Find where the given text appears and provide that cell's center as (x, y) coordinate. 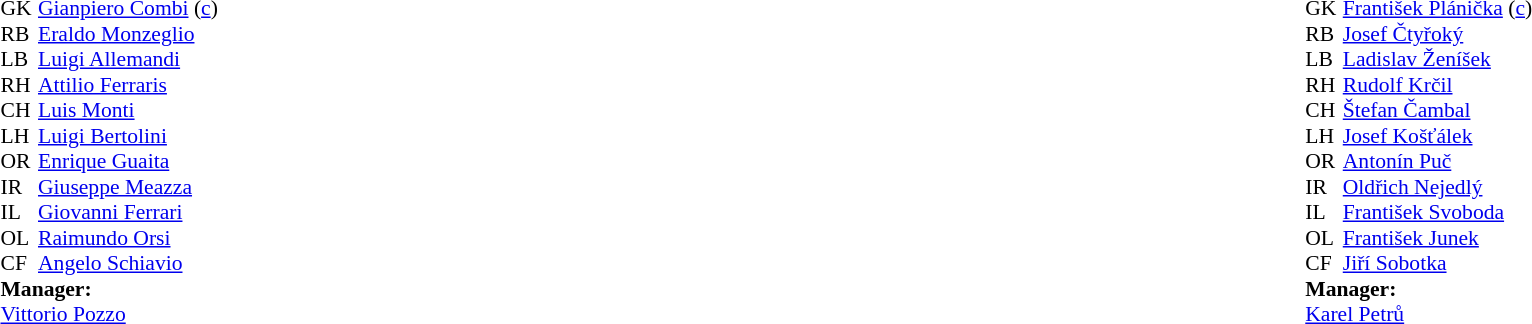
Giuseppe Meazza (128, 187)
Eraldo Monzeglio (128, 34)
Luis Monti (128, 111)
Giovanni Ferrari (128, 213)
Štefan Čambal (1438, 111)
Enrique Guaita (128, 161)
Jiří Sobotka (1438, 263)
Josef Košťálek (1438, 136)
Rudolf Krčil (1438, 85)
František Svoboda (1438, 213)
Raimundo Orsi (128, 238)
Josef Čtyřoký (1438, 34)
František Junek (1438, 238)
Oldřich Nejedlý (1438, 187)
Luigi Bertolini (128, 136)
Ladislav Ženíšek (1438, 59)
Attilio Ferraris (128, 85)
Antonín Puč (1438, 161)
Angelo Schiavio (128, 263)
Luigi Allemandi (128, 59)
